Output the (X, Y) coordinate of the center of the cell containing the given text.  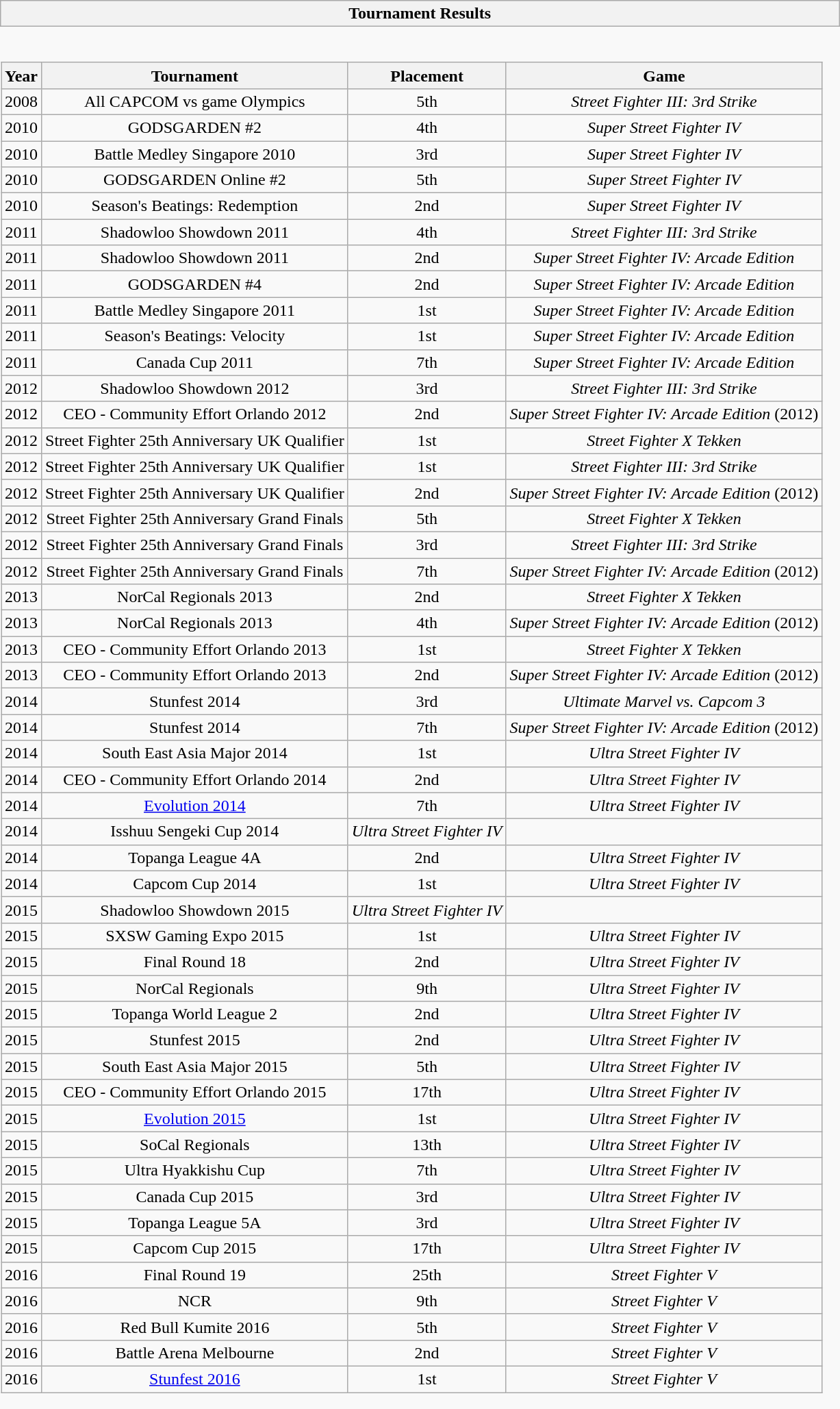
Ultimate Marvel vs. Capcom 3 (664, 701)
25th (427, 1275)
Stunfest 2015 (195, 1040)
Capcom Cup 2014 (195, 884)
Isshuu Sengeki Cup 2014 (195, 832)
Battle Medley Singapore 2011 (195, 310)
Game (664, 75)
Evolution 2014 (195, 806)
NorCal Regionals (195, 988)
Final Round 19 (195, 1275)
CEO - Community Effort Orlando 2014 (195, 780)
SoCal Regionals (195, 1145)
NCR (195, 1301)
GODSGARDEN Online #2 (195, 180)
Year (22, 75)
Season's Beatings: Redemption (195, 206)
GODSGARDEN #2 (195, 127)
Evolution 2015 (195, 1119)
Tournament (195, 75)
Ultra Hyakkishu Cup (195, 1171)
CEO - Community Effort Orlando 2012 (195, 414)
Placement (427, 75)
Stunfest 2016 (195, 1379)
Final Round 18 (195, 962)
Battle Medley Singapore 2010 (195, 154)
Canada Cup 2015 (195, 1197)
Tournament Results (420, 14)
Capcom Cup 2015 (195, 1249)
Red Bull Kumite 2016 (195, 1327)
Canada Cup 2011 (195, 362)
Shadowloo Showdown 2012 (195, 388)
SXSW Gaming Expo 2015 (195, 936)
Shadowloo Showdown 2015 (195, 910)
South East Asia Major 2015 (195, 1067)
13th (427, 1145)
Topanga World League 2 (195, 1014)
CEO - Community Effort Orlando 2015 (195, 1093)
2008 (22, 101)
GODSGARDEN #4 (195, 284)
All CAPCOM vs game Olympics (195, 101)
Topanga League 4A (195, 858)
Season's Beatings: Velocity (195, 336)
Battle Arena Melbourne (195, 1353)
South East Asia Major 2014 (195, 753)
Topanga League 5A (195, 1223)
